Provide the [X, Y] coordinate of the cell's center where the given text is located.  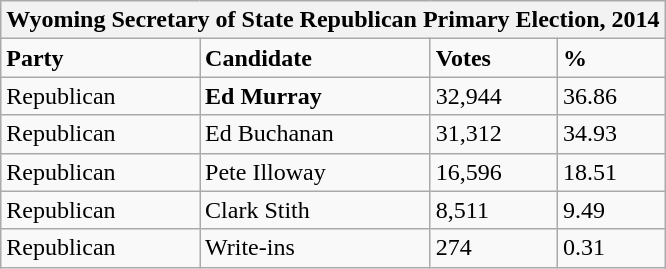
Party [100, 58]
16,596 [494, 172]
Wyoming Secretary of State Republican Primary Election, 2014 [333, 20]
36.86 [612, 96]
9.49 [612, 210]
Ed Buchanan [316, 134]
32,944 [494, 96]
% [612, 58]
Ed Murray [316, 96]
34.93 [612, 134]
Pete Illoway [316, 172]
0.31 [612, 248]
18.51 [612, 172]
Clark Stith [316, 210]
31,312 [494, 134]
Candidate [316, 58]
8,511 [494, 210]
Write-ins [316, 248]
274 [494, 248]
Votes [494, 58]
